Output the [x, y] coordinate of the center of the cell containing the given text.  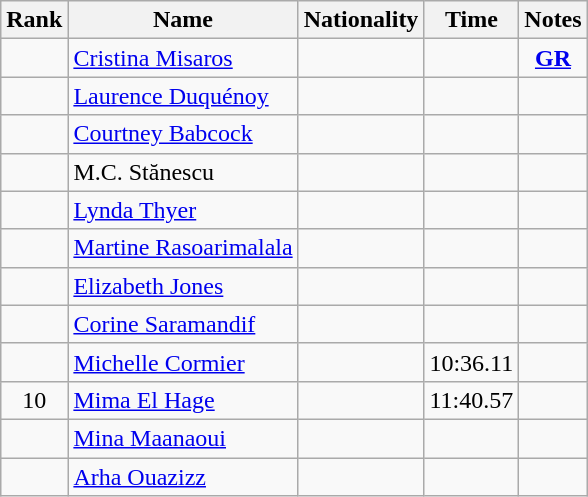
Rank [34, 20]
Nationality [361, 20]
10 [34, 400]
10:36.11 [472, 362]
Laurence Duquénoy [183, 96]
Mina Maanaoui [183, 438]
Arha Ouazizz [183, 477]
Name [183, 20]
Cristina Misaros [183, 58]
Corine Saramandif [183, 324]
Notes [553, 20]
Elizabeth Jones [183, 286]
Time [472, 20]
GR [553, 58]
M.C. Stănescu [183, 172]
Michelle Cormier [183, 362]
11:40.57 [472, 400]
Lynda Thyer [183, 210]
Mima El Hage [183, 400]
Courtney Babcock [183, 134]
Martine Rasoarimalala [183, 248]
